For the text-containing cell, return its midpoint in (x, y) coordinate format. 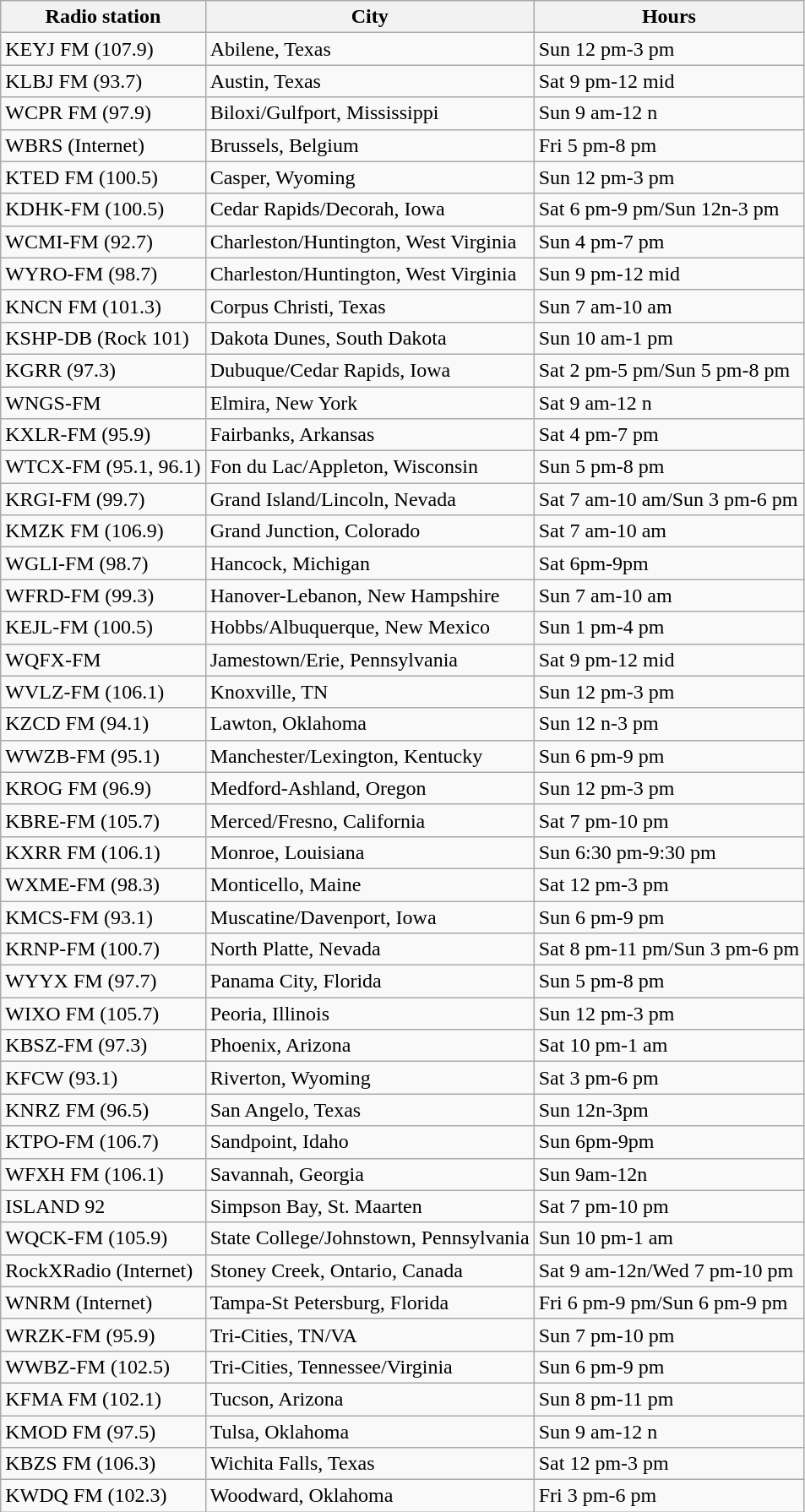
Brussels, Belgium (370, 145)
Grand Island/Lincoln, Nevada (370, 499)
WVLZ-FM (106.1) (103, 692)
Cedar Rapids/Decorah, Iowa (370, 209)
WNRM (Internet) (103, 1303)
Casper, Wyoming (370, 177)
Sun 9 pm-12 mid (669, 274)
WNGS-FM (103, 403)
Hancock, Michigan (370, 563)
Sat 10 pm-1 am (669, 1046)
Simpson Bay, St. Maarten (370, 1206)
KTED FM (100.5) (103, 177)
Hanover-Lebanon, New Hampshire (370, 596)
Sun 10 am-1 pm (669, 338)
Wichita Falls, Texas (370, 1464)
Grand Junction, Colorado (370, 531)
KBZS FM (106.3) (103, 1464)
Dakota Dunes, South Dakota (370, 338)
Sat 7 am-10 am (669, 531)
Abilene, Texas (370, 49)
WWBZ-FM (102.5) (103, 1367)
KLBJ FM (93.7) (103, 81)
KXLR-FM (95.9) (103, 435)
San Angelo, Texas (370, 1110)
Jamestown/Erie, Pennsylvania (370, 660)
City (370, 17)
KMCS-FM (93.1) (103, 916)
Sat 7 am-10 am/Sun 3 pm-6 pm (669, 499)
Knoxville, TN (370, 692)
WRZK-FM (95.9) (103, 1335)
WFXH FM (106.1) (103, 1174)
Peoria, Illinois (370, 1014)
Manchester/Lexington, Kentucky (370, 756)
Sun 6:30 pm-9:30 pm (669, 852)
Sat 9 am-12 n (669, 403)
Merced/Fresno, California (370, 820)
KBRE-FM (105.7) (103, 820)
WWZB-FM (95.1) (103, 756)
Medford-Ashland, Oregon (370, 788)
Hobbs/Albuquerque, New Mexico (370, 628)
KBSZ-FM (97.3) (103, 1046)
Sun 1 pm-4 pm (669, 628)
Sat 3 pm-6 pm (669, 1078)
Dubuque/Cedar Rapids, Iowa (370, 370)
Sat 6 pm-9 pm/Sun 12n-3 pm (669, 209)
WCPR FM (97.9) (103, 113)
KMOD FM (97.5) (103, 1432)
WYYX FM (97.7) (103, 982)
Hours (669, 17)
Sat 6pm-9pm (669, 563)
Tri-Cities, Tennessee/Virginia (370, 1367)
Sun 4 pm-7 pm (669, 242)
KFMA FM (102.1) (103, 1399)
Radio station (103, 17)
WIXO FM (105.7) (103, 1014)
Fri 5 pm-8 pm (669, 145)
Sat 2 pm-5 pm/Sun 5 pm-8 pm (669, 370)
Fairbanks, Arkansas (370, 435)
Tri-Cities, TN/VA (370, 1335)
WCMI-FM (92.7) (103, 242)
WYRO-FM (98.7) (103, 274)
KMZK FM (106.9) (103, 531)
KXRR FM (106.1) (103, 852)
KSHP-DB (Rock 101) (103, 338)
Tulsa, Oklahoma (370, 1432)
Sun 12 n-3 pm (669, 724)
KEYJ FM (107.9) (103, 49)
Sandpoint, Idaho (370, 1142)
WQCK-FM (105.9) (103, 1238)
WGLI-FM (98.7) (103, 563)
Muscatine/Davenport, Iowa (370, 916)
Sun 8 pm-11 pm (669, 1399)
Sun 6pm-9pm (669, 1142)
State College/Johnstown, Pennsylvania (370, 1238)
KRNP-FM (100.7) (103, 949)
Fri 6 pm-9 pm/Sun 6 pm-9 pm (669, 1303)
Sun 7 pm-10 pm (669, 1335)
KGRR (97.3) (103, 370)
KTPO-FM (106.7) (103, 1142)
WQFX-FM (103, 660)
Tucson, Arizona (370, 1399)
Sun 10 pm-1 am (669, 1238)
WFRD-FM (99.3) (103, 596)
Riverton, Wyoming (370, 1078)
KEJL-FM (100.5) (103, 628)
Sat 8 pm-11 pm/Sun 3 pm-6 pm (669, 949)
KWDQ FM (102.3) (103, 1496)
WBRS (Internet) (103, 145)
Tampa-St Petersburg, Florida (370, 1303)
KNCN FM (101.3) (103, 306)
Sat 4 pm-7 pm (669, 435)
Phoenix, Arizona (370, 1046)
Austin, Texas (370, 81)
Monticello, Maine (370, 884)
North Platte, Nevada (370, 949)
Fri 3 pm-6 pm (669, 1496)
Woodward, Oklahoma (370, 1496)
WTCX-FM (95.1, 96.1) (103, 467)
WXME-FM (98.3) (103, 884)
KNRZ FM (96.5) (103, 1110)
Biloxi/Gulfport, Mississippi (370, 113)
Sun 9am-12n (669, 1174)
KDHK-FM (100.5) (103, 209)
KFCW (93.1) (103, 1078)
KROG FM (96.9) (103, 788)
Sun 12n-3pm (669, 1110)
Sat 9 am-12n/Wed 7 pm-10 pm (669, 1270)
KRGI-FM (99.7) (103, 499)
RockXRadio (Internet) (103, 1270)
Elmira, New York (370, 403)
Fon du Lac/Appleton, Wisconsin (370, 467)
Savannah, Georgia (370, 1174)
Panama City, Florida (370, 982)
ISLAND 92 (103, 1206)
Corpus Christi, Texas (370, 306)
Monroe, Louisiana (370, 852)
Stoney Creek, Ontario, Canada (370, 1270)
Lawton, Oklahoma (370, 724)
KZCD FM (94.1) (103, 724)
